Search for the cell housing the specified text and yield its [x, y] center coordinate. 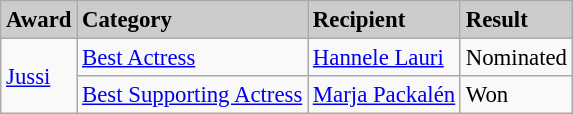
Jussi [39, 76]
Best Actress [192, 58]
Hannele Lauri [384, 58]
Category [192, 20]
Nominated [516, 58]
Recipient [384, 20]
Marja Packalén [384, 95]
Best Supporting Actress [192, 95]
Result [516, 20]
Award [39, 20]
Won [516, 95]
